For the text-containing cell, return its midpoint in (x, y) coordinate format. 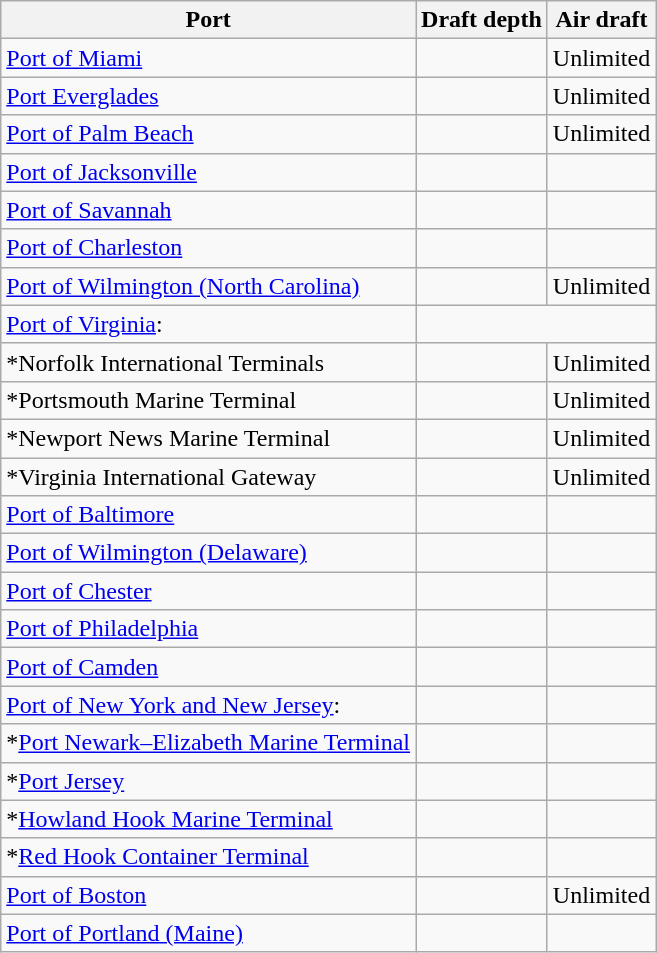
Port of Virginia: (208, 324)
*Newport News Marine Terminal (208, 438)
Port Everglades (208, 96)
*Howland Hook Marine Terminal (208, 819)
Port of Portland (Maine) (208, 933)
Air draft (601, 20)
Port of Charleston (208, 248)
*Virginia International Gateway (208, 477)
Port of Boston (208, 895)
Port of Savannah (208, 210)
Port of Philadelphia (208, 629)
*Port Newark–Elizabeth Marine Terminal (208, 743)
Port of Chester (208, 591)
*Red Hook Container Terminal (208, 857)
Port of Jacksonville (208, 172)
*Portsmouth Marine Terminal (208, 400)
Port of Baltimore (208, 515)
*Port Jersey (208, 781)
Port of New York and New Jersey: (208, 705)
Port of Wilmington (Delaware) (208, 553)
Port (208, 20)
Port of Palm Beach (208, 134)
Port of Miami (208, 58)
Port of Wilmington (North Carolina) (208, 286)
Draft depth (482, 20)
*Norfolk International Terminals (208, 362)
Port of Camden (208, 667)
